Output the [X, Y] coordinate of the center of the cell containing the given text.  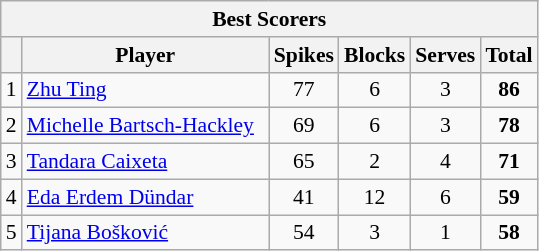
5 [12, 233]
12 [374, 197]
65 [304, 162]
69 [304, 126]
41 [304, 197]
Tandara Caixeta [146, 162]
Tijana Bošković [146, 233]
Zhu Ting [146, 90]
59 [508, 197]
Best Scorers [270, 19]
Eda Erdem Dündar [146, 197]
Total [508, 55]
Blocks [374, 55]
71 [508, 162]
Player [146, 55]
78 [508, 126]
54 [304, 233]
Serves [445, 55]
Michelle Bartsch-Hackley [146, 126]
77 [304, 90]
Spikes [304, 55]
86 [508, 90]
58 [508, 233]
